Capture the cell that displays the provided text and extract its [X, Y] central coordinate. 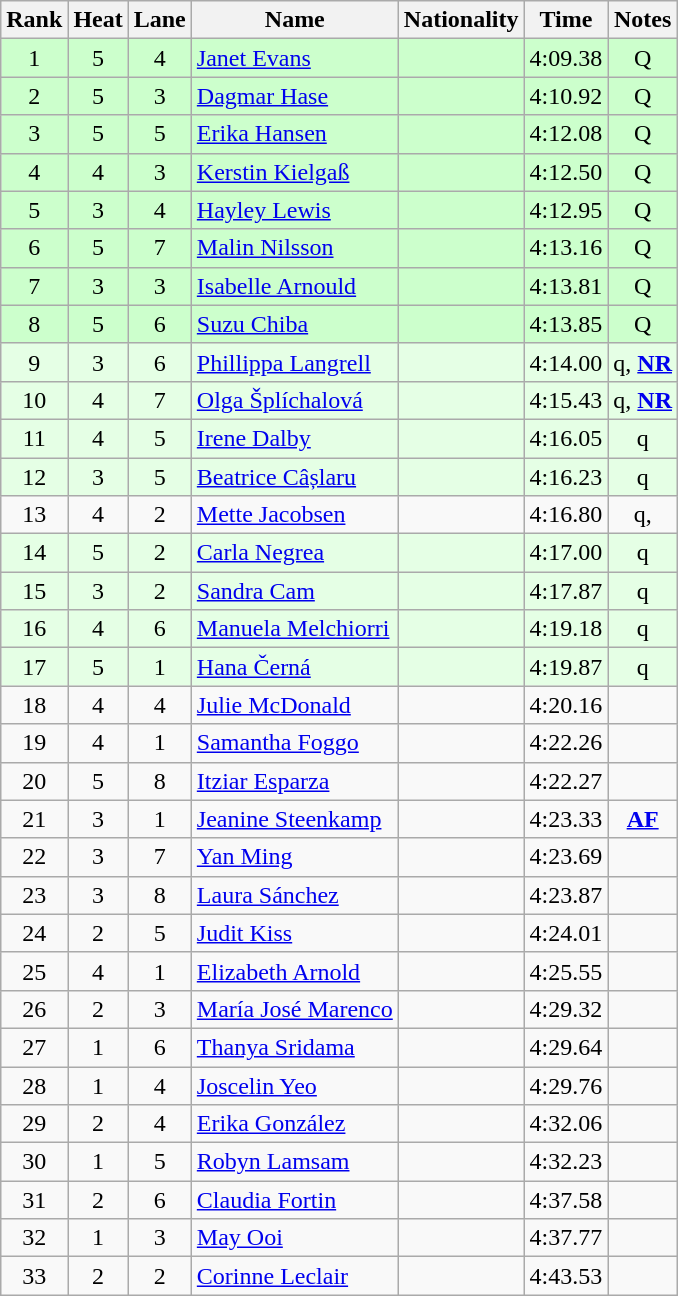
Sandra Cam [294, 591]
Heat [98, 20]
13 [34, 515]
4:16.05 [566, 438]
Time [566, 20]
4:20.16 [566, 705]
11 [34, 438]
Corinne Leclair [294, 1276]
4:13.16 [566, 248]
Malin Nilsson [294, 248]
Carla Negrea [294, 553]
May Ooi [294, 1238]
17 [34, 667]
30 [34, 1162]
Nationality [461, 20]
4:37.77 [566, 1238]
9 [34, 362]
21 [34, 819]
4:23.87 [566, 895]
4:17.87 [566, 591]
4:22.27 [566, 781]
4:12.95 [566, 210]
4:24.01 [566, 933]
Beatrice Câșlaru [294, 477]
27 [34, 1047]
28 [34, 1085]
Elizabeth Arnold [294, 971]
Laura Sánchez [294, 895]
31 [34, 1200]
Hayley Lewis [294, 210]
Judit Kiss [294, 933]
19 [34, 743]
29 [34, 1124]
18 [34, 705]
4:12.50 [566, 172]
4:14.00 [566, 362]
4:29.76 [566, 1085]
Jeanine Steenkamp [294, 819]
4:13.81 [566, 286]
Hana Černá [294, 667]
Name [294, 20]
25 [34, 971]
Irene Dalby [294, 438]
4:29.32 [566, 1009]
Claudia Fortin [294, 1200]
Robyn Lamsam [294, 1162]
4:16.80 [566, 515]
Olga Šplíchalová [294, 400]
4:37.58 [566, 1200]
22 [34, 857]
María José Marenco [294, 1009]
23 [34, 895]
10 [34, 400]
4:09.38 [566, 58]
24 [34, 933]
4:43.53 [566, 1276]
4:16.23 [566, 477]
33 [34, 1276]
Erika Hansen [294, 134]
14 [34, 553]
4:32.06 [566, 1124]
Manuela Melchiorri [294, 629]
4:22.26 [566, 743]
Itziar Esparza [294, 781]
Phillippa Langrell [294, 362]
AF [643, 819]
4:13.85 [566, 324]
4:23.33 [566, 819]
4:29.64 [566, 1047]
Dagmar Hase [294, 96]
Erika González [294, 1124]
Kerstin Kielgaß [294, 172]
4:25.55 [566, 971]
12 [34, 477]
q, [643, 515]
4:10.92 [566, 96]
4:32.23 [566, 1162]
4:19.87 [566, 667]
Mette Jacobsen [294, 515]
Lane [160, 20]
32 [34, 1238]
4:12.08 [566, 134]
4:17.00 [566, 553]
26 [34, 1009]
Joscelin Yeo [294, 1085]
Isabelle Arnould [294, 286]
Yan Ming [294, 857]
Suzu Chiba [294, 324]
Thanya Sridama [294, 1047]
Julie McDonald [294, 705]
4:15.43 [566, 400]
4:19.18 [566, 629]
15 [34, 591]
4:23.69 [566, 857]
Notes [643, 20]
Samantha Foggo [294, 743]
16 [34, 629]
Rank [34, 20]
Janet Evans [294, 58]
20 [34, 781]
